Find where the given text appears and provide that cell's center as (X, Y) coordinate. 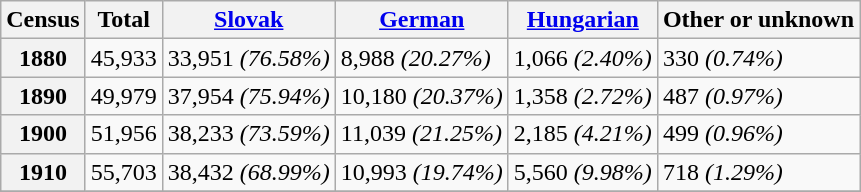
1880 (43, 58)
37,954 (75.94%) (248, 96)
5,560 (9.98%) (582, 172)
49,979 (124, 96)
1890 (43, 96)
33,951 (76.58%) (248, 58)
2,185 (4.21%) (582, 134)
1900 (43, 134)
Slovak (248, 20)
10,180 (20.37%) (422, 96)
45,933 (124, 58)
1,358 (2.72%) (582, 96)
51,956 (124, 134)
718 (1.29%) (758, 172)
1,066 (2.40%) (582, 58)
German (422, 20)
10,993 (19.74%) (422, 172)
Other or unknown (758, 20)
1910 (43, 172)
38,233 (73.59%) (248, 134)
8,988 (20.27%) (422, 58)
Census (43, 20)
11,039 (21.25%) (422, 134)
330 (0.74%) (758, 58)
499 (0.96%) (758, 134)
Total (124, 20)
55,703 (124, 172)
38,432 (68.99%) (248, 172)
Hungarian (582, 20)
487 (0.97%) (758, 96)
